Capture the cell that displays the provided text and extract its [X, Y] central coordinate. 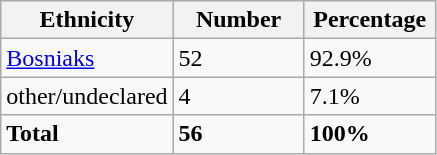
Percentage [370, 20]
4 [238, 96]
Bosniaks [87, 58]
Ethnicity [87, 20]
92.9% [370, 58]
other/undeclared [87, 96]
100% [370, 134]
Total [87, 134]
56 [238, 134]
7.1% [370, 96]
52 [238, 58]
Number [238, 20]
